Locate the cell with the specified text and output its (x, y) center coordinate. 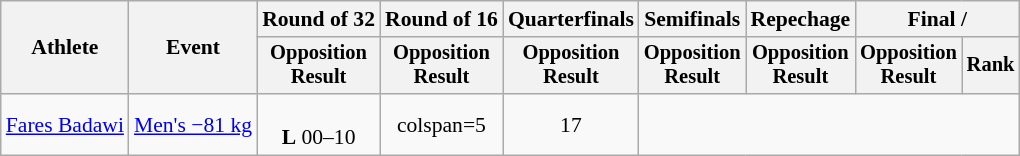
Rank (991, 66)
Fares Badawi (65, 124)
Round of 16 (442, 19)
Semifinals (692, 19)
Round of 32 (318, 19)
colspan=5 (442, 124)
17 (571, 124)
Men's −81 kg (193, 124)
Repechage (801, 19)
Final / (937, 19)
L 00–10 (318, 124)
Athlete (65, 48)
Event (193, 48)
Quarterfinals (571, 19)
